Identify which cell holds the provided text, then report its [x, y] central coordinate. 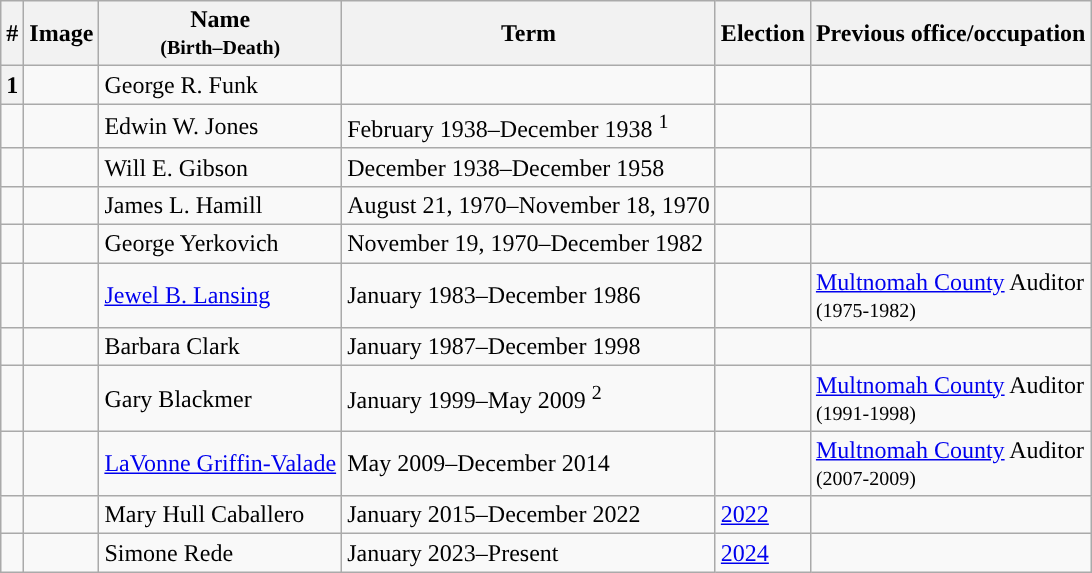
Multnomah County Auditor(2007-2009) [950, 464]
James L. Hamill [220, 205]
1 [12, 85]
Edwin W. Jones [220, 126]
August 21, 1970–November 18, 1970 [529, 205]
2024 [762, 553]
Previous office/occupation [950, 34]
Election [762, 34]
Image [62, 34]
May 2009–December 2014 [529, 464]
Barbara Clark [220, 347]
January 1999–May 2009 2 [529, 398]
LaVonne Griffin-Valade [220, 464]
January 2015–December 2022 [529, 515]
January 1987–December 1998 [529, 347]
Simone Rede [220, 553]
Mary Hull Caballero [220, 515]
February 1938–December 1938 1 [529, 126]
Will E. Gibson [220, 167]
George R. Funk [220, 85]
Term [529, 34]
November 19, 1970–December 1982 [529, 244]
Name(Birth–Death) [220, 34]
Gary Blackmer [220, 398]
George Yerkovich [220, 244]
Jewel B. Lansing [220, 296]
2022 [762, 515]
January 1983–December 1986 [529, 296]
# [12, 34]
January 2023–Present [529, 553]
December 1938–December 1958 [529, 167]
Multnomah County Auditor(1975-1982) [950, 296]
Multnomah County Auditor(1991-1998) [950, 398]
